Determine the (X, Y) coordinate at the center of the cell enclosing the given text.  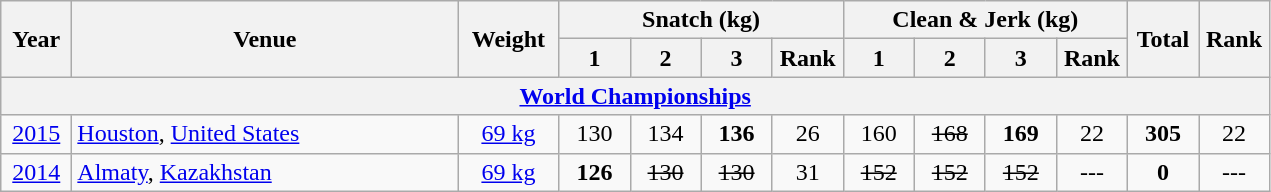
2015 (36, 134)
Venue (265, 39)
126 (594, 172)
Weight (508, 39)
World Championships (636, 96)
Year (36, 39)
0 (1162, 172)
168 (950, 134)
2014 (36, 172)
305 (1162, 134)
Houston, United States (265, 134)
Total (1162, 39)
Snatch (kg) (701, 20)
136 (736, 134)
31 (808, 172)
169 (1020, 134)
160 (878, 134)
134 (666, 134)
Clean & Jerk (kg) (985, 20)
26 (808, 134)
Almaty, Kazakhstan (265, 172)
